Extract the [x, y] coordinate from the center of the cell holding the provided text.  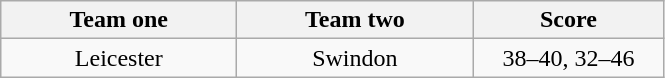
Team one [119, 20]
Team two [355, 20]
Score [568, 20]
38–40, 32–46 [568, 58]
Swindon [355, 58]
Leicester [119, 58]
